Determine the (X, Y) coordinate at the center of the cell enclosing the given text.  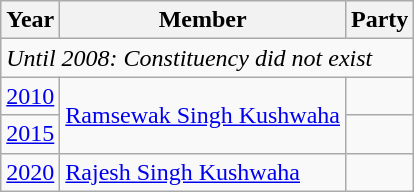
2015 (30, 134)
2020 (30, 172)
Ramsewak Singh Kushwaha (203, 115)
2010 (30, 96)
Rajesh Singh Kushwaha (203, 172)
Until 2008: Constituency did not exist (208, 58)
Party (380, 20)
Member (203, 20)
Year (30, 20)
